For the text-containing cell, return its midpoint in (X, Y) coordinate format. 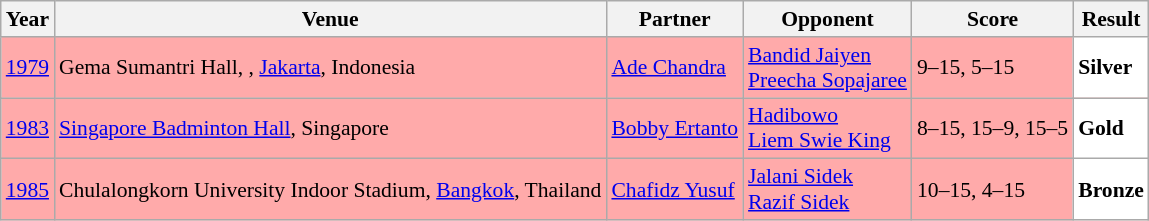
Partner (674, 19)
Bandid Jaiyen Preecha Sopajaree (828, 68)
Silver (1111, 68)
Result (1111, 19)
Bronze (1111, 190)
Chafidz Yusuf (674, 190)
Singapore Badminton Hall, Singapore (330, 128)
Hadibowo Liem Swie King (828, 128)
10–15, 4–15 (992, 190)
1985 (28, 190)
1979 (28, 68)
Gold (1111, 128)
8–15, 15–9, 15–5 (992, 128)
Jalani Sidek Razif Sidek (828, 190)
1983 (28, 128)
Score (992, 19)
Chulalongkorn University Indoor Stadium, Bangkok, Thailand (330, 190)
Venue (330, 19)
Opponent (828, 19)
Gema Sumantri Hall, , Jakarta, Indonesia (330, 68)
Bobby Ertanto (674, 128)
Ade Chandra (674, 68)
9–15, 5–15 (992, 68)
Year (28, 19)
